Return [X, Y] of the center of cell containing provided text 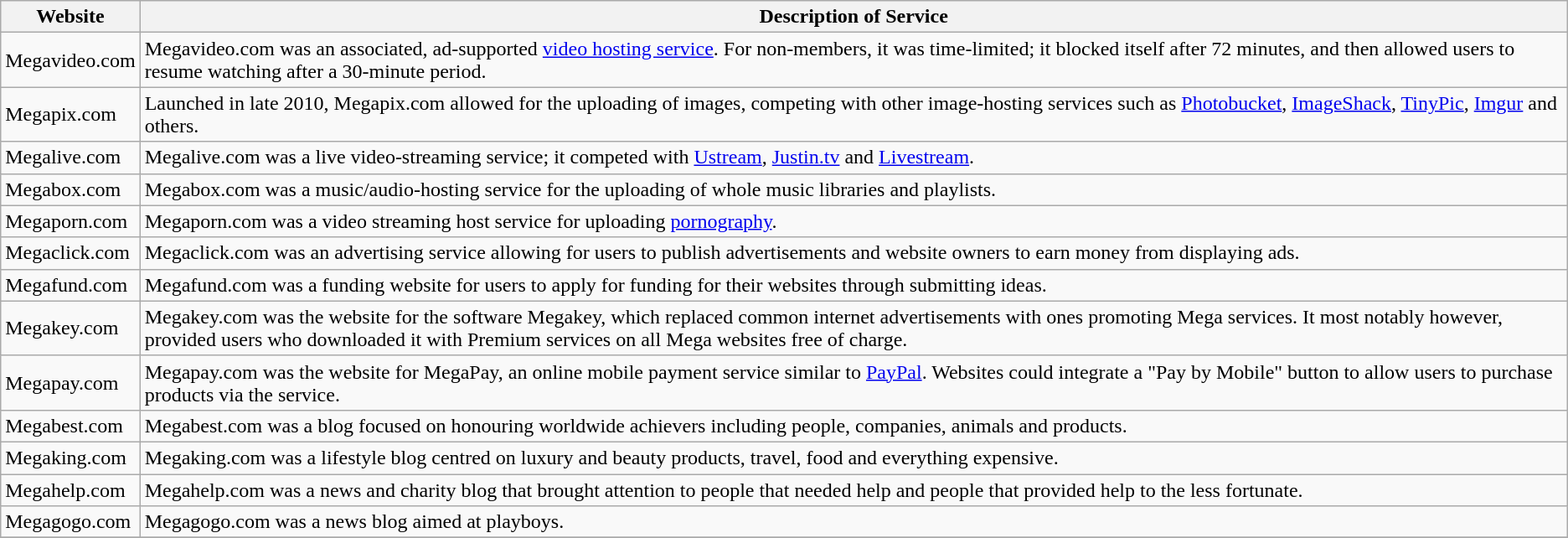
Megabox.com was a music/audio-hosting service for the uploading of whole music libraries and playlists. [854, 189]
Megapix.com [70, 114]
Megahelp.com was a news and charity blog that brought attention to people that needed help and people that provided help to the less fortunate. [854, 490]
Megafund.com [70, 285]
Megabest.com was a blog focused on honouring worldwide achievers including people, companies, animals and products. [854, 426]
Website [70, 17]
Megabest.com [70, 426]
Megaking.com was a lifestyle blog centred on luxury and beauty products, travel, food and everything expensive. [854, 458]
Megaclick.com was an advertising service allowing for users to publish advertisements and website owners to earn money from displaying ads. [854, 253]
Megagogo.com was a news blog aimed at playboys. [854, 522]
Megahelp.com [70, 490]
Megaking.com [70, 458]
Megakey.com [70, 328]
Megaporn.com was a video streaming host service for uploading pornography. [854, 221]
Megapay.com [70, 382]
Description of Service [854, 17]
Megabox.com [70, 189]
Megaclick.com [70, 253]
Megafund.com was a funding website for users to apply for funding for their websites through submitting ideas. [854, 285]
Megalive.com [70, 158]
Megalive.com was a live video-streaming service; it competed with Ustream, Justin.tv and Livestream. [854, 158]
Megagogo.com [70, 522]
Megavideo.com [70, 60]
Megaporn.com [70, 221]
